Locate the cell with the specified text and output its [x, y] center coordinate. 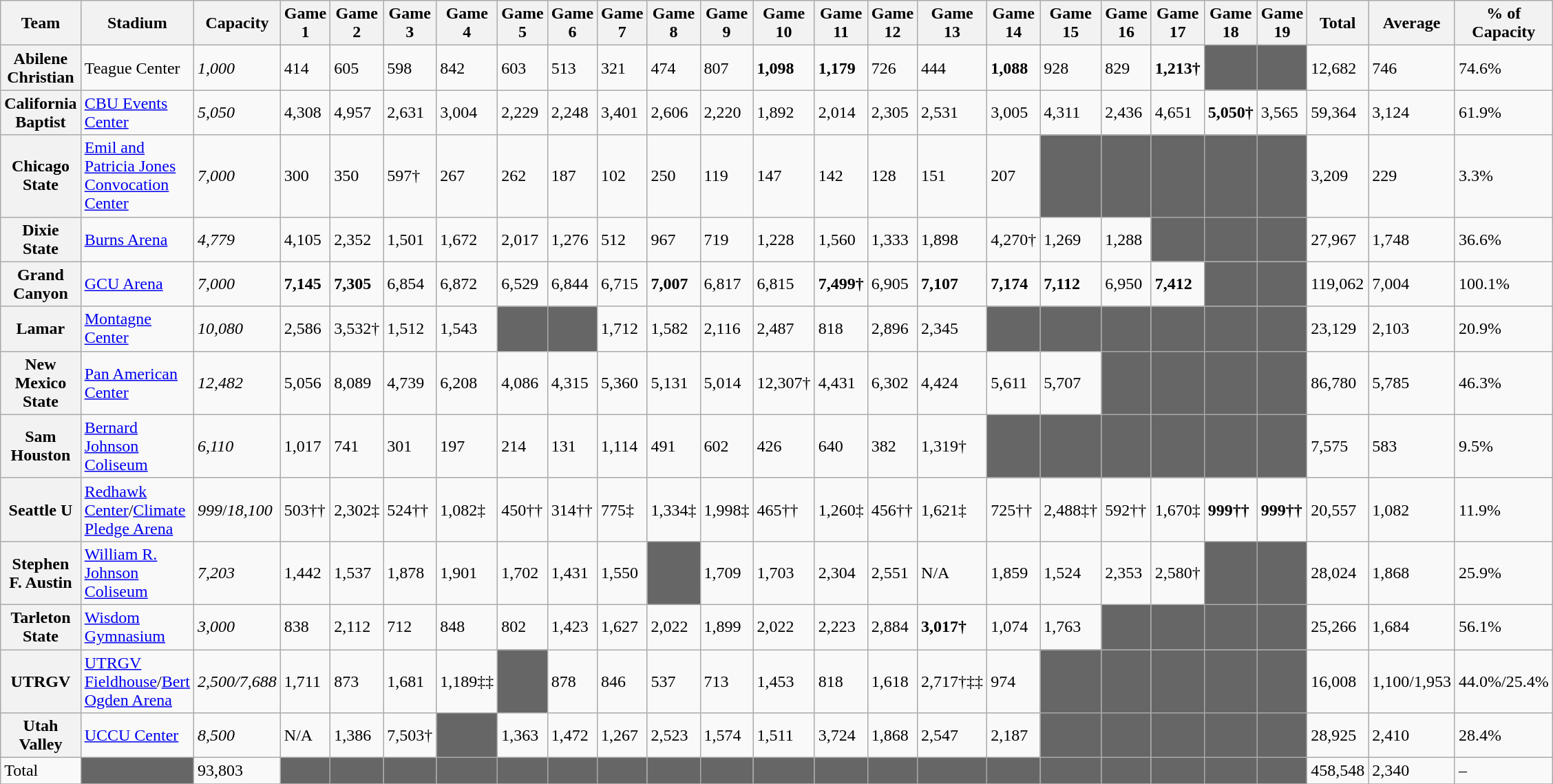
GCU Arena [137, 284]
301 [410, 446]
6,529 [522, 284]
1,276 [572, 240]
5,050 [237, 113]
842 [467, 67]
Game 17 [1177, 23]
712 [410, 626]
UTRGV [41, 681]
UCCU Center [137, 735]
3,004 [467, 113]
3.3% [1503, 176]
829 [1126, 67]
1,512 [410, 329]
2,017 [522, 240]
7,112 [1071, 284]
20.9% [1503, 329]
California Baptist [41, 113]
1,213† [1177, 67]
5,707 [1071, 383]
Team [41, 23]
6,905 [892, 284]
UTRGV Fieldhouse/Bert Ogden Arena [137, 681]
741 [357, 446]
4,431 [841, 383]
Game 3 [410, 23]
Game 13 [953, 23]
2,436 [1126, 113]
142 [841, 176]
1,998‡ [727, 509]
Game 4 [467, 23]
300 [305, 176]
7,107 [953, 284]
4,957 [357, 113]
1,670‡ [1177, 509]
1,550 [622, 573]
Game 16 [1126, 23]
Game 10 [783, 23]
2,112 [357, 626]
382 [892, 446]
4,086 [522, 383]
1,442 [305, 573]
1,511 [783, 735]
1,560 [841, 240]
Stephen F. Austin [41, 573]
16,008 [1338, 681]
6,817 [727, 284]
583 [1412, 446]
Burns Arena [137, 240]
6,110 [237, 446]
4,311 [1071, 113]
598 [410, 67]
2,896 [892, 329]
Tarleton State [41, 626]
1,319† [953, 446]
5,056 [305, 383]
Game 7 [622, 23]
1,472 [572, 735]
5,131 [673, 383]
456†† [892, 509]
7,305 [357, 284]
28.4% [1503, 735]
1,878 [410, 573]
2,523 [673, 735]
3,209 [1338, 176]
11.9% [1503, 509]
321 [622, 67]
Lamar [41, 329]
458,548 [1338, 771]
2,500/7,688 [237, 681]
7,004 [1412, 284]
878 [572, 681]
Bernard Johnson Coliseum [137, 446]
20,557 [1338, 509]
Abilene Christian [41, 67]
5,050† [1231, 113]
6,815 [783, 284]
1,074 [1013, 626]
713 [727, 681]
3,724 [841, 735]
6,844 [572, 284]
726 [892, 67]
1,574 [727, 735]
1,088 [1013, 67]
5,360 [622, 383]
56.1% [1503, 626]
2,586 [305, 329]
207 [1013, 176]
1,672 [467, 240]
1,000 [237, 67]
1,703 [783, 573]
1,621‡ [953, 509]
873 [357, 681]
Teague Center [137, 67]
Game 15 [1071, 23]
Capacity [237, 23]
605 [357, 67]
Average [1412, 23]
2,487 [783, 329]
5,611 [1013, 383]
2,305 [892, 113]
74.6% [1503, 67]
999/18,100 [237, 509]
Game 6 [572, 23]
3,124 [1412, 113]
967 [673, 240]
2,187 [1013, 735]
27,967 [1338, 240]
2,547 [953, 735]
William R. Johnson Coliseum [137, 573]
314†† [572, 509]
2,248 [572, 113]
603 [522, 67]
6,715 [622, 284]
8,500 [237, 735]
1,269 [1071, 240]
46.3% [1503, 383]
7,203 [237, 573]
44.0%/25.4% [1503, 681]
848 [467, 626]
640 [841, 446]
7,503† [410, 735]
1,684 [1412, 626]
1,082 [1412, 509]
426 [783, 446]
1,709 [727, 573]
5,785 [1412, 383]
7,412 [1177, 284]
– [1503, 771]
1,901 [467, 573]
1,189‡‡ [467, 681]
1,537 [357, 573]
119 [727, 176]
2,353 [1126, 573]
262 [522, 176]
1,363 [522, 735]
131 [572, 446]
2,580† [1177, 573]
7,174 [1013, 284]
Game 9 [727, 23]
414 [305, 67]
7,145 [305, 284]
1,748 [1412, 240]
Game 19 [1282, 23]
Emil and Patricia Jones Convocation Center [137, 176]
2,302‡ [357, 509]
4,651 [1177, 113]
2,884 [892, 626]
Game 1 [305, 23]
719 [727, 240]
592†† [1126, 509]
474 [673, 67]
Grand Canyon [41, 284]
197 [467, 446]
Seattle U [41, 509]
147 [783, 176]
1,386 [357, 735]
775‡ [622, 509]
7,499† [841, 284]
1,501 [410, 240]
3,005 [1013, 113]
Game 11 [841, 23]
1,267 [622, 735]
1,582 [673, 329]
6,854 [410, 284]
4,105 [305, 240]
512 [622, 240]
1,627 [622, 626]
4,424 [953, 383]
1,100/1,953 [1412, 681]
513 [572, 67]
1,859 [1013, 573]
6,302 [892, 383]
846 [622, 681]
Pan American Center [137, 383]
6,872 [467, 284]
1,423 [572, 626]
1,179 [841, 67]
187 [572, 176]
2,551 [892, 573]
7,575 [1338, 446]
119,062 [1338, 284]
2,304 [841, 573]
93,803 [237, 771]
491 [673, 446]
100.1% [1503, 284]
Sam Houston [41, 446]
2,410 [1412, 735]
9.5% [1503, 446]
3,017† [953, 626]
36.6% [1503, 240]
602 [727, 446]
250 [673, 176]
1,892 [783, 113]
1,114 [622, 446]
2,345 [953, 329]
Game 14 [1013, 23]
214 [522, 446]
2,116 [727, 329]
New Mexico State [41, 383]
2,220 [727, 113]
1,453 [783, 681]
2,352 [357, 240]
2,531 [953, 113]
1,288 [1126, 240]
2,340 [1412, 771]
1,681 [410, 681]
Game 8 [673, 23]
Game 5 [522, 23]
86,780 [1338, 383]
974 [1013, 681]
Utah Valley [41, 735]
450†† [522, 509]
Stadium [137, 23]
1,711 [305, 681]
Game 18 [1231, 23]
CBU Events Center [137, 113]
2,631 [410, 113]
4,270† [1013, 240]
1,618 [892, 681]
3,532† [357, 329]
% of Capacity [1503, 23]
1,702 [522, 573]
2,488‡† [1071, 509]
1,898 [953, 240]
Chicago State [41, 176]
1,260‡ [841, 509]
12,682 [1338, 67]
25,266 [1338, 626]
12,307† [783, 383]
Wisdom Gymnasium [137, 626]
1,098 [783, 67]
12,482 [237, 383]
Game 2 [357, 23]
1,899 [727, 626]
503†† [305, 509]
2,717†‡‡ [953, 681]
Montagne Center [137, 329]
1,712 [622, 329]
267 [467, 176]
444 [953, 67]
597† [410, 176]
838 [305, 626]
725†† [1013, 509]
3,401 [622, 113]
1,333 [892, 240]
1,334‡ [673, 509]
928 [1071, 67]
4,315 [572, 383]
128 [892, 176]
3,565 [1282, 113]
28,925 [1338, 735]
537 [673, 681]
1,431 [572, 573]
1,543 [467, 329]
4,308 [305, 113]
465†† [783, 509]
4,739 [410, 383]
23,129 [1338, 329]
2,229 [522, 113]
1,763 [1071, 626]
10,080 [237, 329]
807 [727, 67]
6,208 [467, 383]
1,017 [305, 446]
28,024 [1338, 573]
Game 12 [892, 23]
102 [622, 176]
2,014 [841, 113]
Redhawk Center/Climate Pledge Arena [137, 509]
4,779 [237, 240]
1,228 [783, 240]
61.9% [1503, 113]
Dixie State [41, 240]
151 [953, 176]
5,014 [727, 383]
350 [357, 176]
25.9% [1503, 573]
7,007 [673, 284]
1,082‡ [467, 509]
3,000 [237, 626]
6,950 [1126, 284]
229 [1412, 176]
2,606 [673, 113]
1,524 [1071, 573]
8,089 [357, 383]
2,223 [841, 626]
59,364 [1338, 113]
802 [522, 626]
746 [1412, 67]
2,103 [1412, 329]
524†† [410, 509]
